From the cell containing the given text, extract its center point as (X, Y) coordinate. 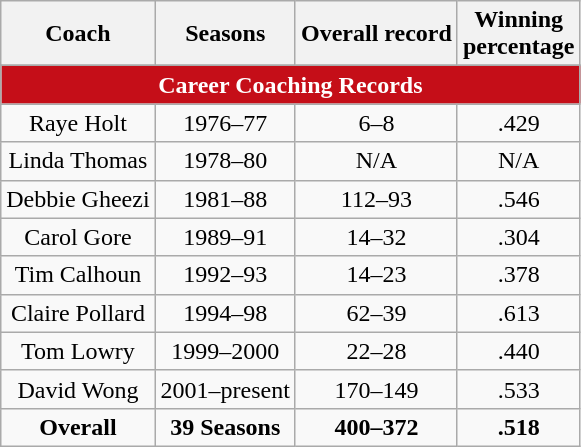
14–32 (376, 237)
.304 (518, 237)
Debbie Gheezi (78, 199)
400–372 (376, 427)
Tom Lowry (78, 351)
.429 (518, 123)
1976–77 (225, 123)
.533 (518, 389)
170–149 (376, 389)
112–93 (376, 199)
39 Seasons (225, 427)
Claire Pollard (78, 313)
22–28 (376, 351)
1981–88 (225, 199)
14–23 (376, 275)
Tim Calhoun (78, 275)
6–8 (376, 123)
2001–present (225, 389)
Linda Thomas (78, 161)
62–39 (376, 313)
.518 (518, 427)
.613 (518, 313)
1992–93 (225, 275)
Overall (78, 427)
.378 (518, 275)
1989–91 (225, 237)
1994–98 (225, 313)
Carol Gore (78, 237)
1999–2000 (225, 351)
Winning percentage (518, 34)
Coach (78, 34)
1978–80 (225, 161)
Overall record (376, 34)
Raye Holt (78, 123)
David Wong (78, 389)
.546 (518, 199)
Seasons (225, 34)
Career Coaching Records (290, 85)
.440 (518, 351)
